Provide the (X, Y) coordinate of the cell's center where the given text is located.  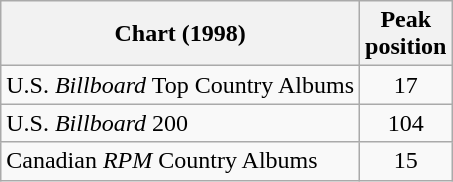
U.S. Billboard 200 (180, 123)
Chart (1998) (180, 34)
15 (406, 161)
104 (406, 123)
Peakposition (406, 34)
Canadian RPM Country Albums (180, 161)
U.S. Billboard Top Country Albums (180, 85)
17 (406, 85)
